Determine the [x, y] coordinate at the center of the cell enclosing the given text.  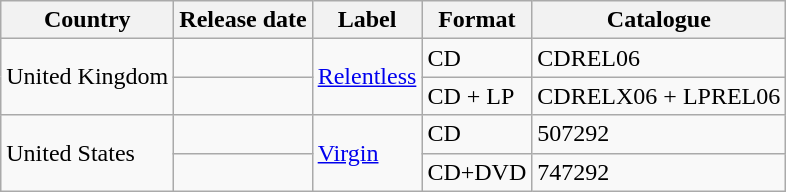
CD+DVD [477, 172]
Label [367, 20]
CD + LP [477, 96]
Relentless [367, 77]
507292 [659, 134]
United Kingdom [88, 77]
United States [88, 153]
Virgin [367, 153]
Format [477, 20]
Release date [243, 20]
Catalogue [659, 20]
CDREL06 [659, 58]
Country [88, 20]
CDRELX06 + LPREL06 [659, 96]
747292 [659, 172]
